Scan for the cell matching the given text and deliver its [X, Y] coordinate at center. 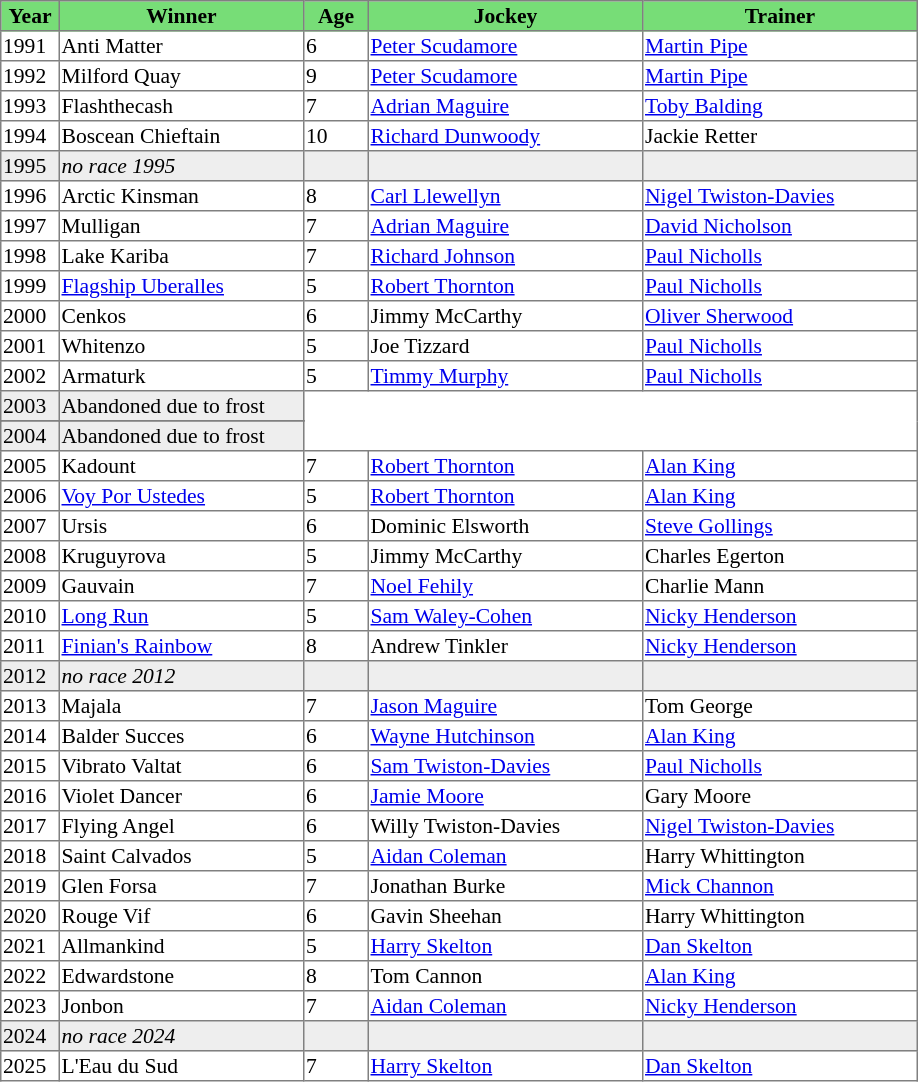
2021 [30, 946]
Jackie Retter [780, 136]
Flashthecash [181, 106]
2025 [30, 1066]
Balder Succes [181, 736]
Steve Gollings [780, 526]
Charles Egerton [780, 556]
Saint Calvados [181, 856]
Jonathan Burke [505, 886]
Flying Angel [181, 826]
Ursis [181, 526]
2019 [30, 886]
Milford Quay [181, 76]
Dominic Elsworth [505, 526]
Winner [181, 16]
2004 [30, 436]
2007 [30, 526]
Richard Dunwoody [505, 136]
2011 [30, 646]
2003 [30, 406]
Kruguyrova [181, 556]
2023 [30, 1006]
no race 2024 [181, 1036]
Majala [181, 706]
Finian's Rainbow [181, 646]
2010 [30, 616]
2012 [30, 676]
Rouge Vif [181, 916]
Gauvain [181, 586]
Flagship Uberalles [181, 286]
Anti Matter [181, 46]
1993 [30, 106]
L'Eau du Sud [181, 1066]
1999 [30, 286]
Vibrato Valtat [181, 766]
2017 [30, 826]
2015 [30, 766]
Jonbon [181, 1006]
Jamie Moore [505, 796]
Timmy Murphy [505, 376]
Year [30, 16]
Edwardstone [181, 976]
Trainer [780, 16]
Carl Llewellyn [505, 196]
2020 [30, 916]
Armaturk [181, 376]
9 [336, 76]
no race 1995 [181, 166]
Toby Balding [780, 106]
Glen Forsa [181, 886]
2016 [30, 796]
Tom George [780, 706]
1992 [30, 76]
Age [336, 16]
2014 [30, 736]
2001 [30, 346]
Willy Twiston-Davies [505, 826]
Whitenzo [181, 346]
Cenkos [181, 316]
Charlie Mann [780, 586]
2002 [30, 376]
2024 [30, 1036]
Oliver Sherwood [780, 316]
2005 [30, 466]
Jockey [505, 16]
Boscean Chieftain [181, 136]
2013 [30, 706]
Jason Maguire [505, 706]
Allmankind [181, 946]
Violet Dancer [181, 796]
1991 [30, 46]
Tom Cannon [505, 976]
2000 [30, 316]
1994 [30, 136]
Gavin Sheehan [505, 916]
Mick Channon [780, 886]
1998 [30, 256]
no race 2012 [181, 676]
Gary Moore [780, 796]
Kadount [181, 466]
1995 [30, 166]
Voy Por Ustedes [181, 496]
1997 [30, 226]
Richard Johnson [505, 256]
Mulligan [181, 226]
Joe Tizzard [505, 346]
Sam Twiston-Davies [505, 766]
Wayne Hutchinson [505, 736]
2022 [30, 976]
2006 [30, 496]
2009 [30, 586]
10 [336, 136]
2018 [30, 856]
Lake Kariba [181, 256]
Arctic Kinsman [181, 196]
Andrew Tinkler [505, 646]
Long Run [181, 616]
2008 [30, 556]
Sam Waley-Cohen [505, 616]
1996 [30, 196]
David Nicholson [780, 226]
Noel Fehily [505, 586]
